Find where the given text appears and provide that cell's center as (x, y) coordinate. 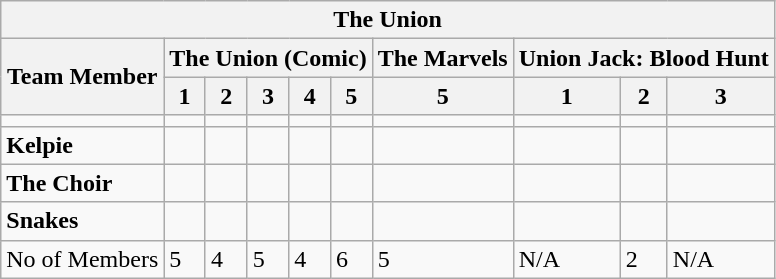
The Union (388, 20)
Snakes (82, 221)
Union Jack: Blood Hunt (644, 58)
Kelpie (82, 145)
The Union (Comic) (268, 58)
Team Member (82, 77)
6 (351, 259)
The Marvels (442, 58)
The Choir (82, 183)
No of Members (82, 259)
